Output the (X, Y) coordinate of the center of the cell containing the given text.  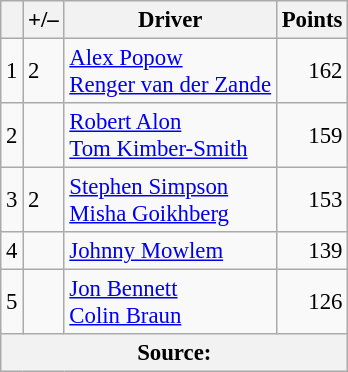
Johnny Mowlem (170, 251)
Points (312, 20)
139 (312, 251)
3 (12, 200)
Jon Bennett Colin Braun (170, 302)
1 (12, 72)
162 (312, 72)
Stephen Simpson Misha Goikhberg (170, 200)
5 (12, 302)
Robert Alon Tom Kimber-Smith (170, 136)
126 (312, 302)
159 (312, 136)
Driver (170, 20)
4 (12, 251)
Source: (174, 353)
+/– (44, 20)
Alex Popow Renger van der Zande (170, 72)
153 (312, 200)
